Return the (x, y) coordinate for the center point of the cell that contains the specified text.  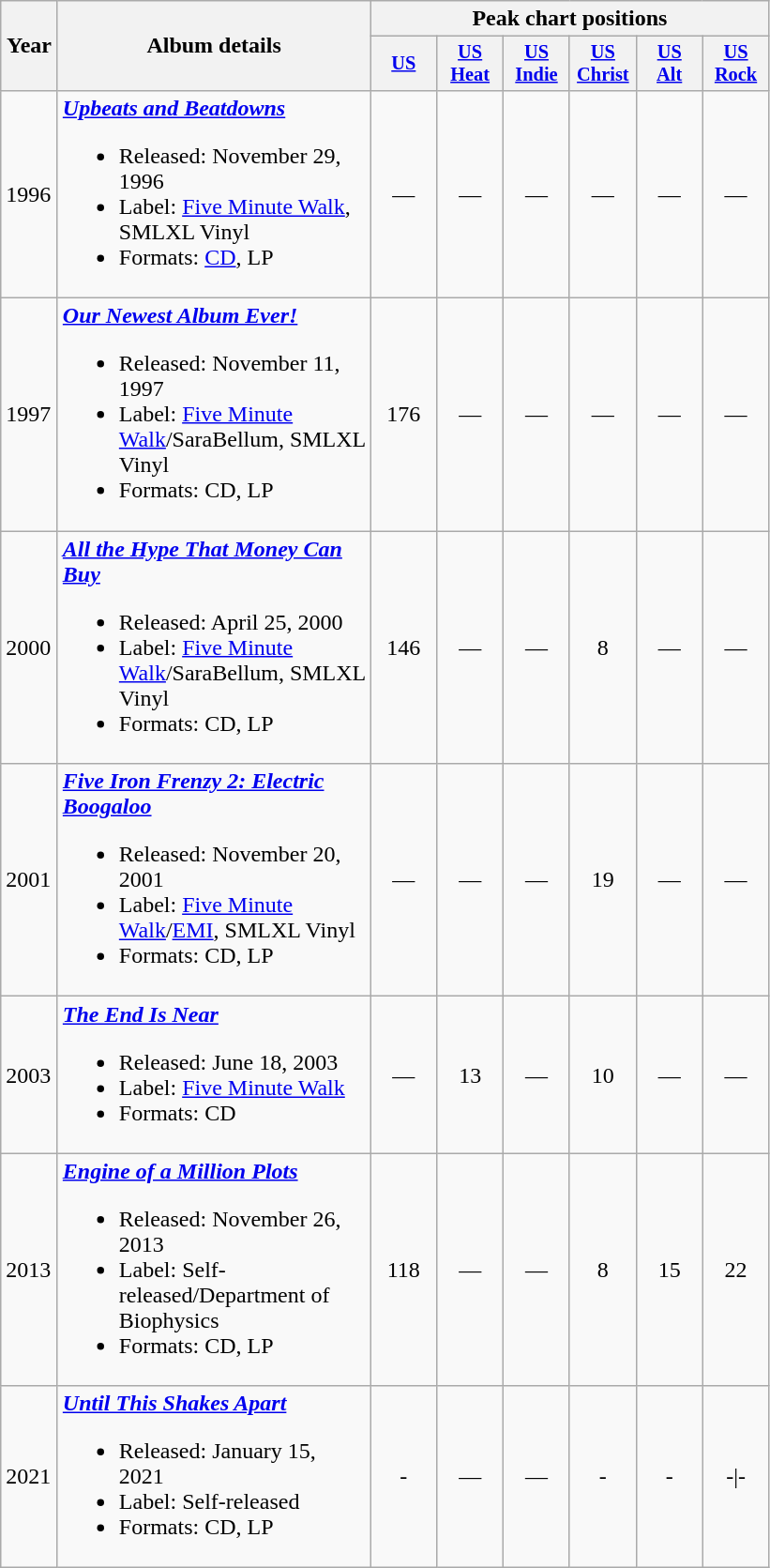
Peak chart positions (570, 19)
2021 (30, 1477)
The End Is NearReleased: June 18, 2003Label: Five Minute WalkFormats: CD (214, 1075)
146 (403, 647)
USRock (735, 64)
Engine of a Million PlotsReleased: November 26, 2013Label: Self-released/Department of BiophysicsFormats: CD, LP (214, 1270)
All the Hype That Money Can BuyReleased: April 25, 2000Label: Five Minute Walk/SaraBellum, SMLXL VinylFormats: CD, LP (214, 647)
10 (602, 1075)
22 (735, 1270)
15 (670, 1270)
2003 (30, 1075)
Five Iron Frenzy 2: Electric BoogalooReleased: November 20, 2001Label: Five Minute Walk/EMI, SMLXL VinylFormats: CD, LP (214, 880)
-|- (735, 1477)
Our Newest Album Ever!Released: November 11, 1997Label: Five Minute Walk/SaraBellum, SMLXL VinylFormats: CD, LP (214, 415)
1997 (30, 415)
USIndie (536, 64)
13 (471, 1075)
1996 (30, 193)
19 (602, 880)
Upbeats and BeatdownsReleased: November 29, 1996Label: Five Minute Walk, SMLXL VinylFormats: CD, LP (214, 193)
2013 (30, 1270)
Album details (214, 46)
USAlt (670, 64)
176 (403, 415)
USHeat (471, 64)
118 (403, 1270)
US (403, 64)
2000 (30, 647)
USChrist (602, 64)
2001 (30, 880)
Year (30, 46)
Until This Shakes ApartReleased: January 15, 2021Label: Self-releasedFormats: CD, LP (214, 1477)
